Pinpoint the cell where the given text exists, returning its (X, Y) midpoint coordinate. 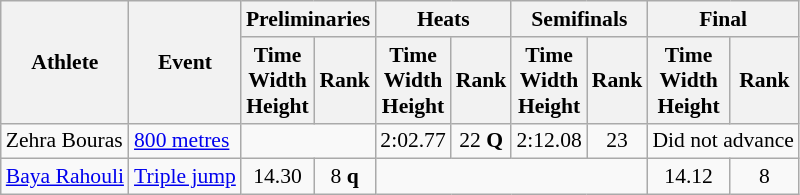
Event (185, 62)
Zehra Bouras (65, 141)
Did not advance (723, 141)
8 q (344, 177)
8 (764, 177)
2:02.77 (412, 141)
2:12.08 (548, 141)
Triple jump (185, 177)
14.12 (688, 177)
Athlete (65, 62)
14.30 (278, 177)
Semifinals (579, 19)
Baya Rahouli (65, 177)
22 Q (482, 141)
Heats (443, 19)
Preliminaries (308, 19)
Final (723, 19)
23 (618, 141)
800 metres (185, 141)
